Search for the cell housing the specified text and yield its (x, y) center coordinate. 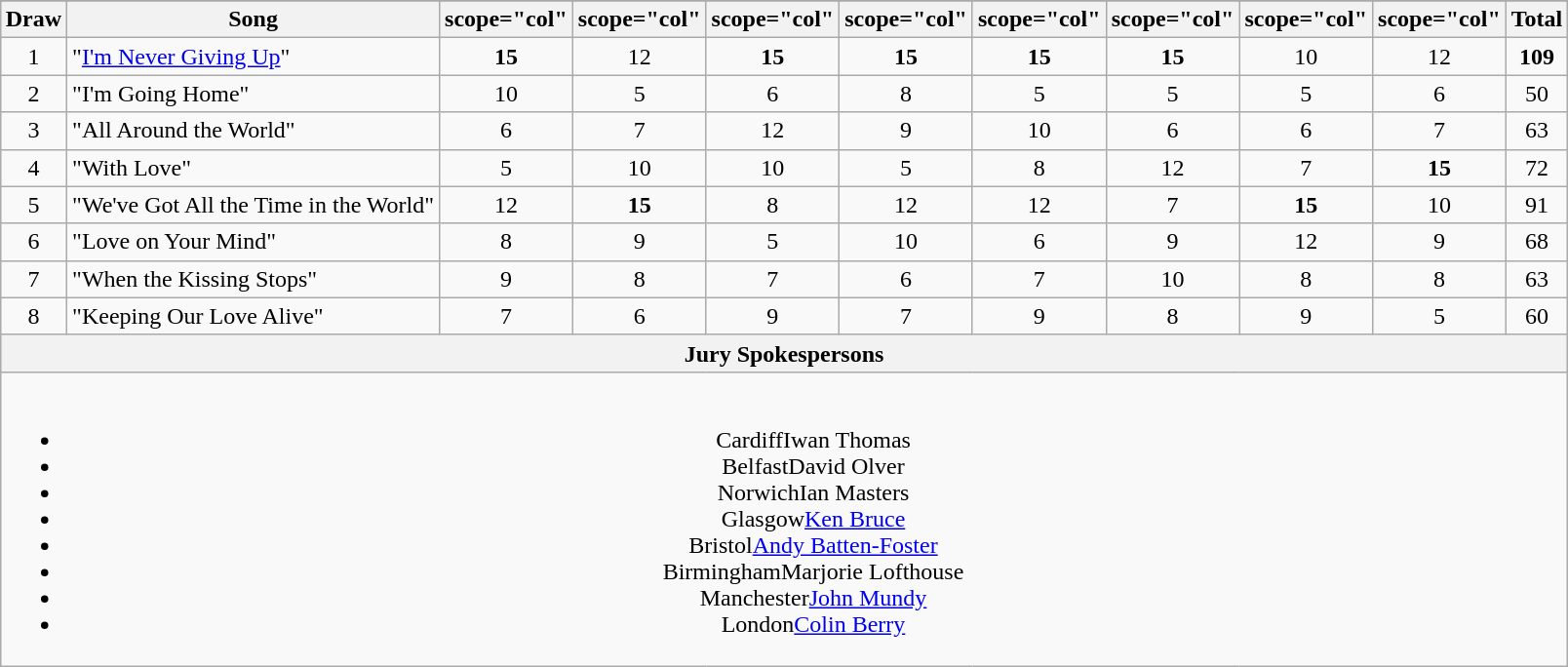
2 (33, 94)
50 (1537, 94)
Jury Spokespersons (784, 353)
60 (1537, 316)
91 (1537, 205)
1 (33, 57)
68 (1537, 242)
Draw (33, 20)
"I'm Never Giving Up" (254, 57)
109 (1537, 57)
3 (33, 131)
"Love on Your Mind" (254, 242)
4 (33, 168)
"I'm Going Home" (254, 94)
"We've Got All the Time in the World" (254, 205)
Song (254, 20)
Total (1537, 20)
72 (1537, 168)
"Keeping Our Love Alive" (254, 316)
"When the Kissing Stops" (254, 279)
"With Love" (254, 168)
"All Around the World" (254, 131)
